Scan for the cell matching the given text and deliver its (x, y) coordinate at center. 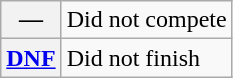
DNF (31, 58)
— (31, 20)
Did not compete (146, 20)
Did not finish (146, 58)
